Provide the [x, y] coordinate of the cell's center where the given text is located.  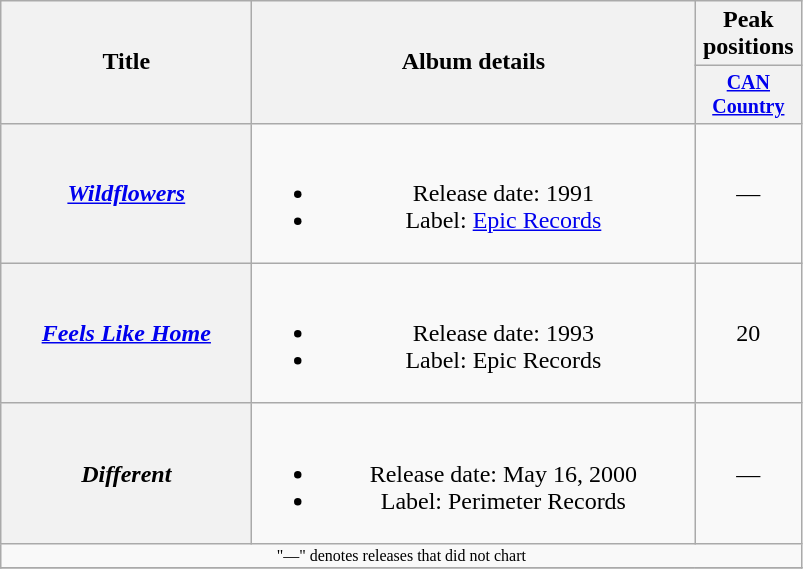
Album details [474, 62]
Release date: 1991Label: Epic Records [474, 193]
"—" denotes releases that did not chart [402, 555]
Wildflowers [126, 193]
CAN Country [748, 94]
Feels Like Home [126, 333]
20 [748, 333]
Peak positions [748, 34]
Different [126, 473]
Release date: 1993Label: Epic Records [474, 333]
Release date: May 16, 2000Label: Perimeter Records [474, 473]
Title [126, 62]
